From the cell containing the given text, extract its center point as [X, Y] coordinate. 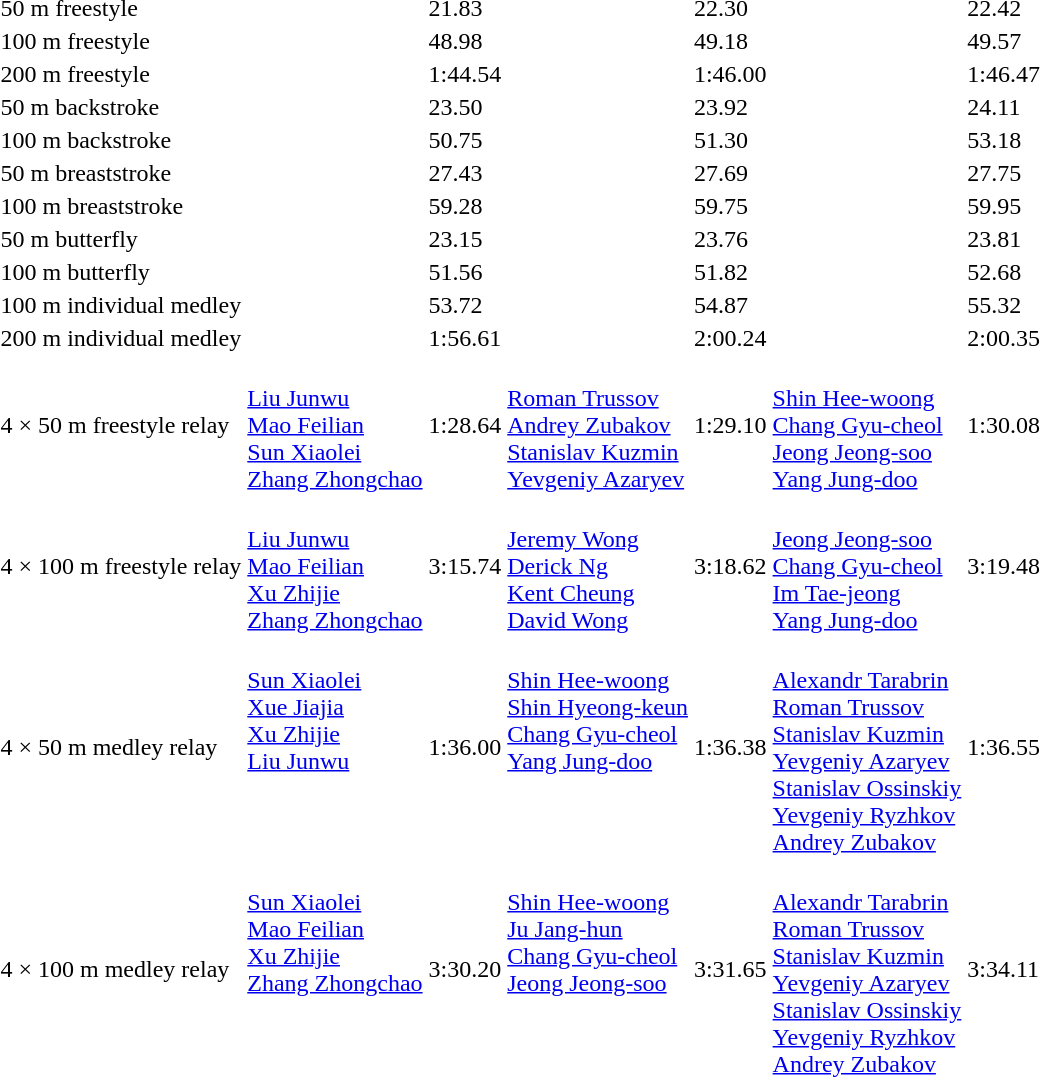
3:18.62 [730, 566]
1:56.61 [465, 338]
23.15 [465, 239]
1:44.54 [465, 74]
Sun XiaoleiXue JiajiaXu ZhijieLiu Junwu [335, 748]
27.69 [730, 173]
1:29.10 [730, 425]
1:46.00 [730, 74]
51.56 [465, 272]
50.75 [465, 140]
23.50 [465, 107]
53.72 [465, 305]
59.28 [465, 206]
23.92 [730, 107]
51.30 [730, 140]
49.18 [730, 41]
2:00.24 [730, 338]
Liu JunwuMao FeilianXu ZhijieZhang Zhongchao [335, 566]
Jeremy WongDerick NgKent CheungDavid Wong [598, 566]
1:28.64 [465, 425]
Liu JunwuMao FeilianSun XiaoleiZhang Zhongchao [335, 425]
1:36.00 [465, 748]
48.98 [465, 41]
Shin Hee-woongChang Gyu-cheolJeong Jeong-sooYang Jung-doo [867, 425]
Jeong Jeong-sooChang Gyu-cheolIm Tae-jeongYang Jung-doo [867, 566]
Shin Hee-woongShin Hyeong-keunChang Gyu-cheolYang Jung-doo [598, 748]
23.76 [730, 239]
54.87 [730, 305]
1:36.38 [730, 748]
Roman TrussovAndrey ZubakovStanislav KuzminYevgeniy Azaryev [598, 425]
3:15.74 [465, 566]
Alexandr TarabrinRoman TrussovStanislav KuzminYevgeniy AzaryevStanislav OssinskiyYevgeniy RyzhkovAndrey Zubakov [867, 748]
59.75 [730, 206]
51.82 [730, 272]
27.43 [465, 173]
